Extract the [x, y] coordinate from the center of the cell holding the provided text.  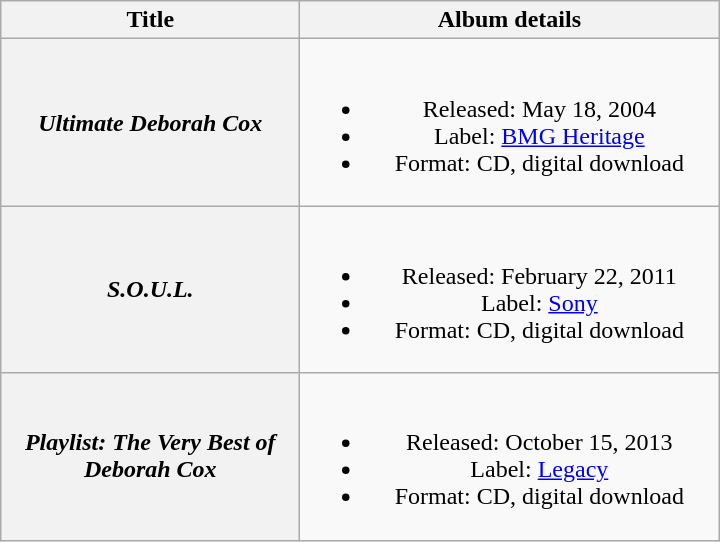
Released: May 18, 2004Label: BMG HeritageFormat: CD, digital download [510, 122]
Released: February 22, 2011Label: SonyFormat: CD, digital download [510, 290]
Playlist: The Very Best of Deborah Cox [150, 456]
Ultimate Deborah Cox [150, 122]
Title [150, 20]
Album details [510, 20]
Released: October 15, 2013Label: LegacyFormat: CD, digital download [510, 456]
S.O.U.L. [150, 290]
